From the cell containing the given text, extract its center point as [X, Y] coordinate. 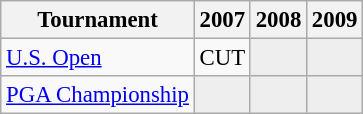
Tournament [98, 20]
CUT [222, 58]
2008 [278, 20]
2007 [222, 20]
PGA Championship [98, 95]
U.S. Open [98, 58]
2009 [335, 20]
